Locate the cell with the specified text and output its (X, Y) center coordinate. 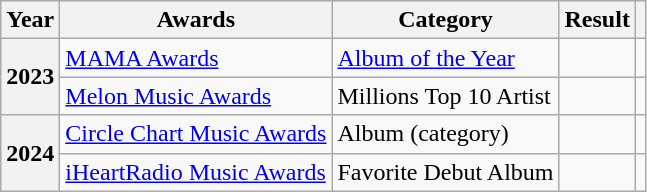
Album (category) (446, 134)
Melon Music Awards (196, 96)
Awards (196, 20)
Category (446, 20)
Album of the Year (446, 58)
2024 (30, 153)
MAMA Awards (196, 58)
Year (30, 20)
Favorite Debut Album (446, 172)
Result (597, 20)
Circle Chart Music Awards (196, 134)
Millions Top 10 Artist (446, 96)
iHeartRadio Music Awards (196, 172)
2023 (30, 77)
